Identify which cell holds the provided text, then report its [X, Y] central coordinate. 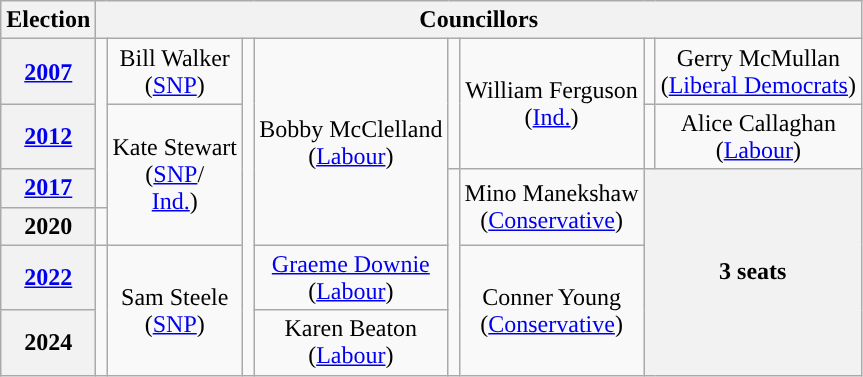
Bill Walker(SNP) [175, 72]
Conner Young(Conservative) [552, 310]
William Ferguson(Ind.) [552, 104]
2017 [48, 188]
2020 [48, 226]
Kate Stewart(SNP/Ind.) [175, 174]
Councillors [479, 20]
Gerry McMullan(Liberal Democrats) [758, 72]
Sam Steele(SNP) [175, 310]
2022 [48, 278]
Alice Callaghan(Labour) [758, 136]
2012 [48, 136]
Bobby McClelland(Labour) [351, 142]
Election [48, 20]
3 seats [752, 272]
Graeme Downie(Labour) [351, 278]
Mino Manekshaw(Conservative) [552, 207]
2007 [48, 72]
Karen Beaton(Labour) [351, 342]
2024 [48, 342]
